Provide the (x, y) coordinate of the cell's center where the given text is located.  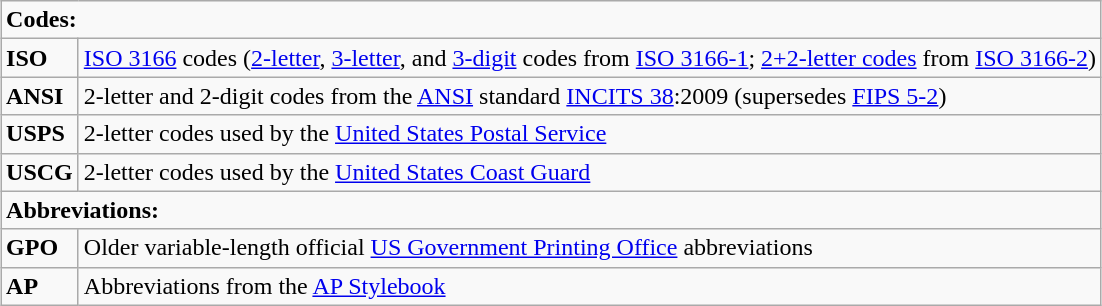
USPS (40, 134)
AP (40, 286)
Abbreviations from the AP Stylebook (590, 286)
2-letter codes used by the United States Postal Service (590, 134)
USCG (40, 172)
Abbreviations: (552, 210)
2-letter and 2-digit codes from the ANSI standard INCITS 38:2009 (supersedes FIPS 5-2) (590, 96)
2-letter codes used by the United States Coast Guard (590, 172)
ISO 3166 codes (2-letter, 3-letter, and 3-digit codes from ISO 3166-1; 2+2-letter codes from ISO 3166-2) (590, 58)
Codes: (552, 20)
GPO (40, 248)
ISO (40, 58)
Older variable-length official US Government Printing Office abbreviations (590, 248)
ANSI (40, 96)
